Provide the [x, y] coordinate of the cell's center where the given text is located.  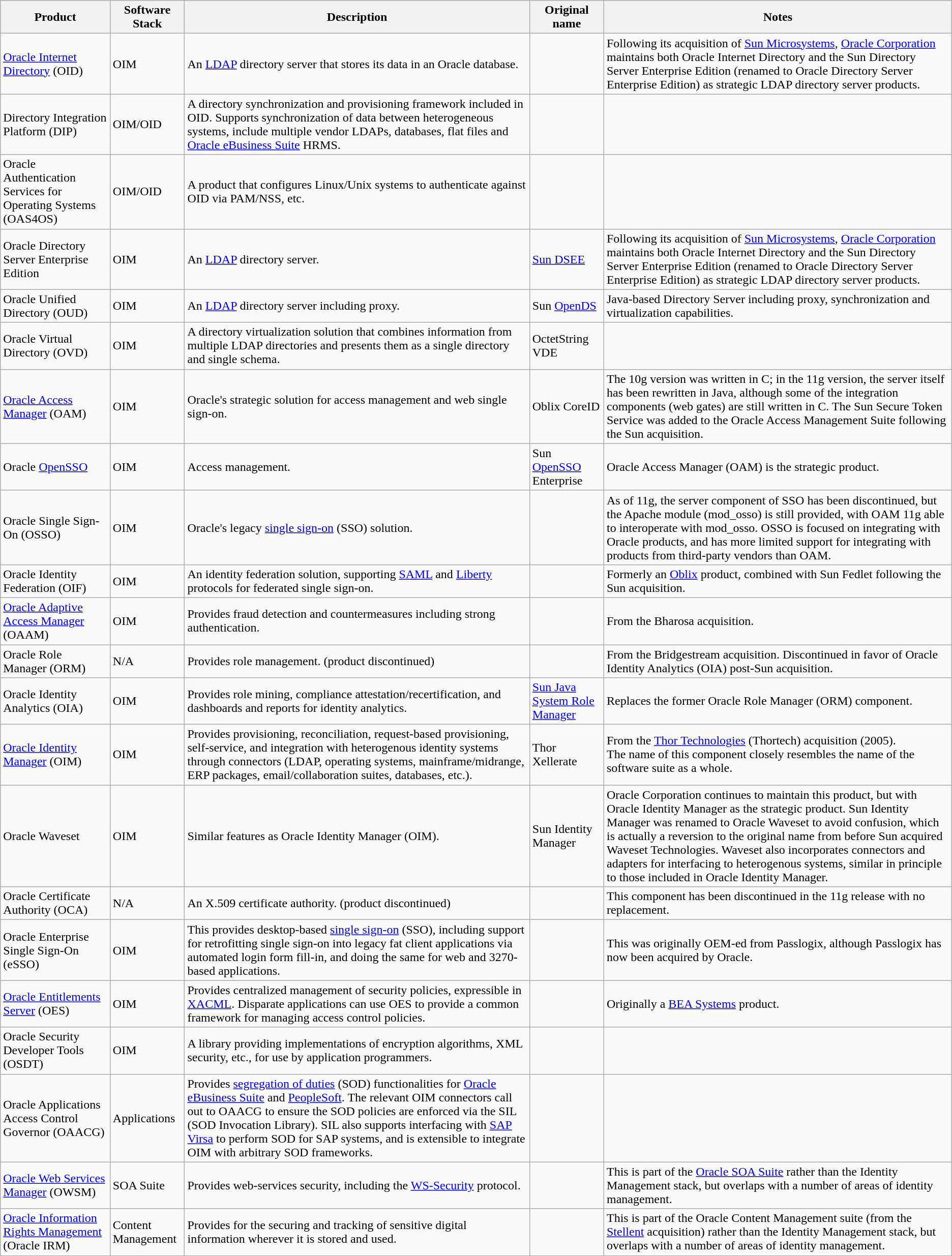
Oracle Applications Access Control Governor (OAACG) [55, 1118]
SOA Suite [147, 1185]
Formerly an Oblix product, combined with Sun Fedlet following the Sun acquisition. [778, 581]
Oracle's strategic solution for access management and web single sign-on. [357, 406]
From the Thor Technologies (Thortech) acquisition (2005).The name of this component closely resembles the name of the software suite as a whole. [778, 755]
This component has been discontinued in the 11g release with no replacement. [778, 903]
Oracle Waveset [55, 836]
Notes [778, 17]
Oracle Authentication Services for Operating Systems (OAS4OS) [55, 192]
Oracle Enterprise Single Sign-On (eSSO) [55, 950]
Oracle OpenSSO [55, 467]
An LDAP directory server including proxy. [357, 306]
Oracle Certificate Authority (OCA) [55, 903]
Oracle Entitlements Server (OES) [55, 1004]
Oracle Virtual Directory (OVD) [55, 346]
Sun Identity Manager [567, 836]
Oracle Access Manager (OAM) [55, 406]
Originally a BEA Systems product. [778, 1004]
A product that configures Linux/Unix systems to authenticate against OID via PAM/NSS, etc. [357, 192]
Provides role mining, compliance attestation/recertification, and dashboards and reports for identity analytics. [357, 701]
Original name [567, 17]
Directory Integration Platform (DIP) [55, 124]
This was originally OEM-ed from Passlogix, although Passlogix has now been acquired by Oracle. [778, 950]
Description [357, 17]
Java-based Directory Server including proxy, synchronization and virtualization capabilities. [778, 306]
An identity federation solution, supporting SAML and Liberty protocols for federated single sign-on. [357, 581]
Oracle Access Manager (OAM) is the strategic product. [778, 467]
Sun Java System Role Manager [567, 701]
Provides web-services security, including the WS-Security protocol. [357, 1185]
Product [55, 17]
Oracle Directory Server Enterprise Edition [55, 259]
Access management. [357, 467]
Oracle Identity Federation (OIF) [55, 581]
From the Bridgestream acquisition. Discontinued in favor of Oracle Identity Analytics (OIA) post-Sun acquisition. [778, 661]
Provides role management. (product discontinued) [357, 661]
OctetString VDE [567, 346]
Oracle Adaptive Access Manager (OAAM) [55, 621]
Oracle Internet Directory (OID) [55, 64]
From the Bharosa acquisition. [778, 621]
Thor Xellerate [567, 755]
Oracle Identity Manager (OIM) [55, 755]
Oracle Security Developer Tools (OSDT) [55, 1051]
A library providing implementations of encryption algorithms, XML security, etc., for use by application programmers. [357, 1051]
An LDAP directory server that stores its data in an Oracle database. [357, 64]
Sun OpenDS [567, 306]
Oblix CoreID [567, 406]
This is part of the Oracle SOA Suite rather than the Identity Management stack, but overlaps with a number of areas of identity management. [778, 1185]
An LDAP directory server. [357, 259]
Similar features as Oracle Identity Manager (OIM). [357, 836]
Oracle Role Manager (ORM) [55, 661]
Software Stack [147, 17]
Sun OpenSSO Enterprise [567, 467]
Oracle's legacy single sign-on (SSO) solution. [357, 527]
Oracle Unified Directory (OUD) [55, 306]
Oracle Information Rights Management (Oracle IRM) [55, 1232]
Oracle Web Services Manager (OWSM) [55, 1185]
Applications [147, 1118]
Provides for the securing and tracking of sensitive digital information wherever it is stored and used. [357, 1232]
Replaces the former Oracle Role Manager (ORM) component. [778, 701]
Oracle Single Sign-On (OSSO) [55, 527]
An X.509 certificate authority. (product discontinued) [357, 903]
Provides fraud detection and countermeasures including strong authentication. [357, 621]
Sun DSEE [567, 259]
Oracle Identity Analytics (OIA) [55, 701]
Content Management [147, 1232]
